Scan for the cell matching the given text and deliver its (X, Y) coordinate at center. 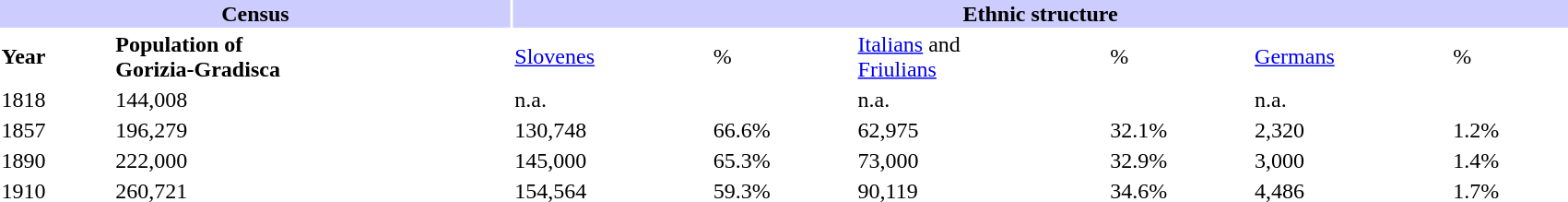
Ethnic structure (1041, 14)
66.6% (783, 130)
62,975 (981, 130)
1818 (55, 100)
32.1% (1180, 130)
196,279 (312, 130)
1.4% (1510, 160)
32.9% (1180, 160)
Germans (1351, 57)
222,000 (312, 160)
130,748 (611, 130)
Italians and Friulians (981, 57)
65.3% (783, 160)
3,000 (1351, 160)
1890 (55, 160)
145,000 (611, 160)
Population ofGorizia-Gradisca (312, 57)
73,000 (981, 160)
144,008 (312, 100)
Year (55, 57)
1.2% (1510, 130)
Slovenes (611, 57)
1857 (55, 130)
2,320 (1351, 130)
Census (255, 14)
